Provide the (x, y) coordinate of the cell's center where the given text is located.  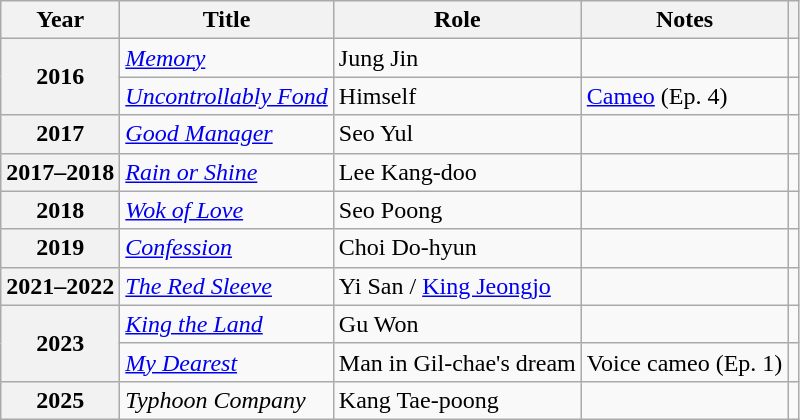
Voice cameo (Ep. 1) (684, 362)
2025 (60, 400)
Typhoon Company (226, 400)
Notes (684, 20)
Rain or Shine (226, 172)
Uncontrollably Fond (226, 96)
Title (226, 20)
Choi Do-hyun (457, 248)
Year (60, 20)
Kang Tae-poong (457, 400)
Seo Poong (457, 210)
Confession (226, 248)
2021–2022 (60, 286)
2023 (60, 343)
2018 (60, 210)
Man in Gil-chae's dream (457, 362)
King the Land (226, 324)
Memory (226, 58)
My Dearest (226, 362)
2016 (60, 77)
Yi San / King Jeongjo (457, 286)
Himself (457, 96)
Seo Yul (457, 134)
Good Manager (226, 134)
Wok of Love (226, 210)
Role (457, 20)
2017–2018 (60, 172)
The Red Sleeve (226, 286)
Cameo (Ep. 4) (684, 96)
Lee Kang-doo (457, 172)
Gu Won (457, 324)
Jung Jin (457, 58)
2017 (60, 134)
2019 (60, 248)
